Detect which cell encompasses the target text, then output its (X, Y) center coordinate. 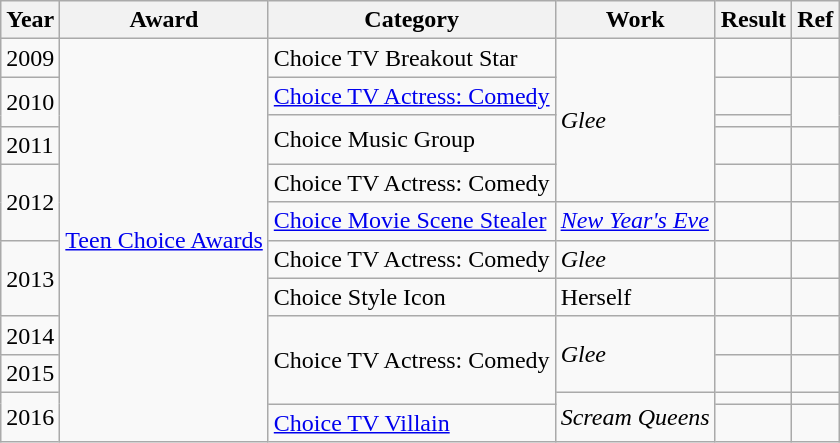
Work (635, 20)
2016 (30, 416)
Teen Choice Awards (164, 240)
Year (30, 20)
Scream Queens (635, 416)
New Year's Eve (635, 221)
Award (164, 20)
Ref (816, 20)
Choice TV Breakout Star (412, 58)
Choice Music Group (412, 140)
Category (412, 20)
2015 (30, 373)
2012 (30, 202)
Herself (635, 297)
2011 (30, 145)
2013 (30, 278)
2010 (30, 102)
2009 (30, 58)
Result (753, 20)
Choice Movie Scene Stealer (412, 221)
Choice TV Villain (412, 423)
2014 (30, 335)
Choice Style Icon (412, 297)
